For the text-containing cell, return its midpoint in (x, y) coordinate format. 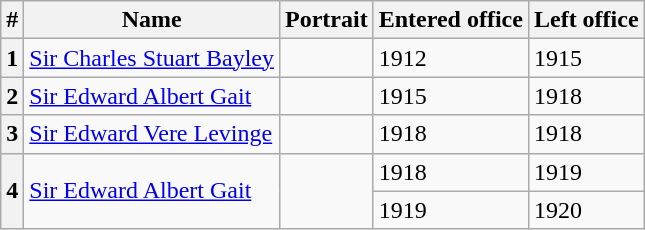
4 (12, 191)
1 (12, 58)
Sir Edward Vere Levinge (152, 134)
1920 (586, 210)
2 (12, 96)
# (12, 20)
Sir Charles Stuart Bayley (152, 58)
Name (152, 20)
Left office (586, 20)
Portrait (327, 20)
3 (12, 134)
1912 (450, 58)
Entered office (450, 20)
